Provide the (x, y) coordinate of the cell's center where the given text is located.  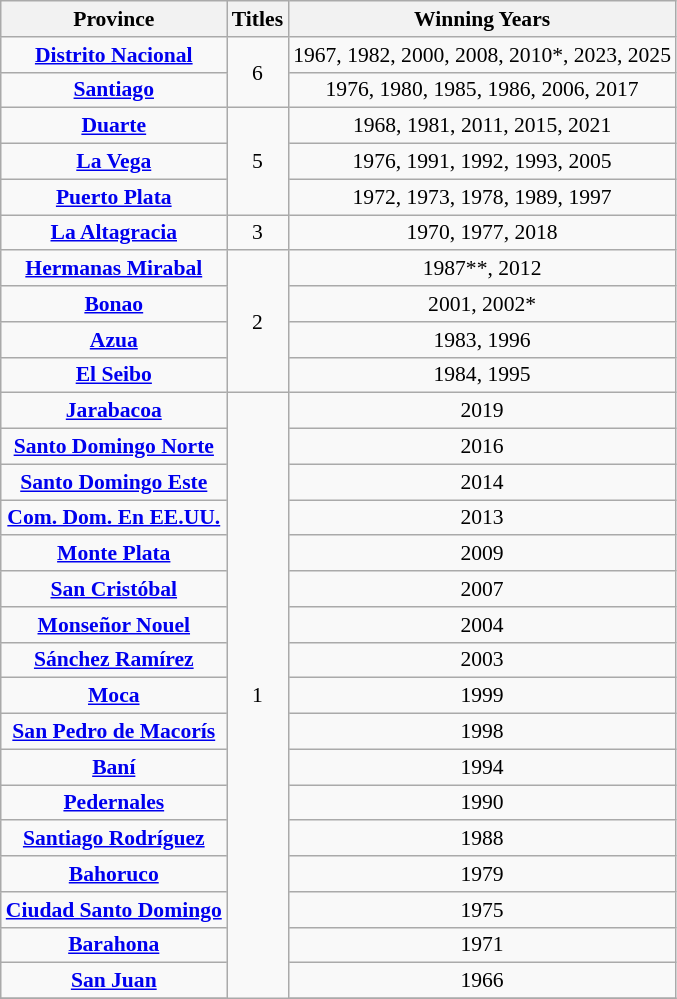
2009 (482, 554)
Monseñor Nouel (114, 625)
1999 (482, 696)
1970, 1977, 2018 (482, 233)
Distrito Nacional (114, 55)
1984, 1995 (482, 375)
Puerto Plata (114, 197)
1972, 1973, 1978, 1989, 1997 (482, 197)
Santo Domingo Este (114, 482)
Jarabacoa (114, 411)
1 (258, 696)
1983, 1996 (482, 340)
1975 (482, 910)
Bahoruco (114, 874)
Baní (114, 767)
1998 (482, 732)
6 (258, 72)
La Vega (114, 162)
Titles (258, 19)
1988 (482, 839)
2013 (482, 518)
1968, 1981, 2011, 2015, 2021 (482, 126)
San Juan (114, 981)
Santiago (114, 90)
1966 (482, 981)
Barahona (114, 945)
Com. Dom. En EE.UU. (114, 518)
San Pedro de Macorís (114, 732)
1976, 1980, 1985, 1986, 2006, 2017 (482, 90)
Pedernales (114, 803)
2001, 2002* (482, 304)
Moca (114, 696)
1967, 1982, 2000, 2008, 2010*, 2023, 2025 (482, 55)
1976, 1991, 1992, 1993, 2005 (482, 162)
Province (114, 19)
1971 (482, 945)
3 (258, 233)
Ciudad Santo Domingo (114, 910)
Santiago Rodríguez (114, 839)
Azua (114, 340)
2003 (482, 660)
Duarte (114, 126)
2014 (482, 482)
5 (258, 162)
2 (258, 322)
2007 (482, 589)
Sánchez Ramírez (114, 660)
La Altagracia (114, 233)
1990 (482, 803)
Monte Plata (114, 554)
Santo Domingo Norte (114, 447)
2019 (482, 411)
1979 (482, 874)
El Seibo (114, 375)
2004 (482, 625)
San Cristóbal (114, 589)
Winning Years (482, 19)
1994 (482, 767)
Hermanas Mirabal (114, 269)
1987**, 2012 (482, 269)
2016 (482, 447)
Bonao (114, 304)
